Pinpoint the cell where the given text exists, returning its [x, y] midpoint coordinate. 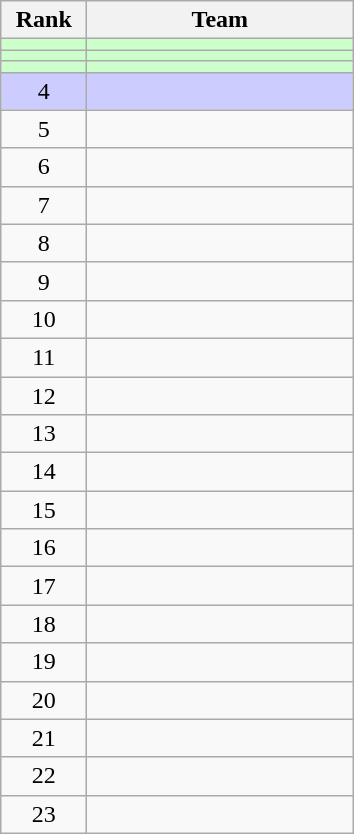
8 [44, 243]
4 [44, 91]
20 [44, 700]
18 [44, 624]
6 [44, 167]
17 [44, 586]
21 [44, 738]
22 [44, 776]
12 [44, 395]
14 [44, 472]
23 [44, 814]
19 [44, 662]
13 [44, 434]
Rank [44, 20]
5 [44, 129]
15 [44, 510]
Team [220, 20]
7 [44, 205]
9 [44, 281]
16 [44, 548]
11 [44, 357]
10 [44, 319]
